Pinpoint the cell where the given text exists, returning its [x, y] midpoint coordinate. 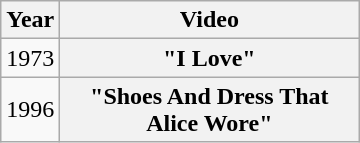
"Shoes And Dress That Alice Wore" [210, 110]
"I Love" [210, 58]
Video [210, 20]
Year [30, 20]
1996 [30, 110]
1973 [30, 58]
